Return (x, y) of the center of cell containing provided text 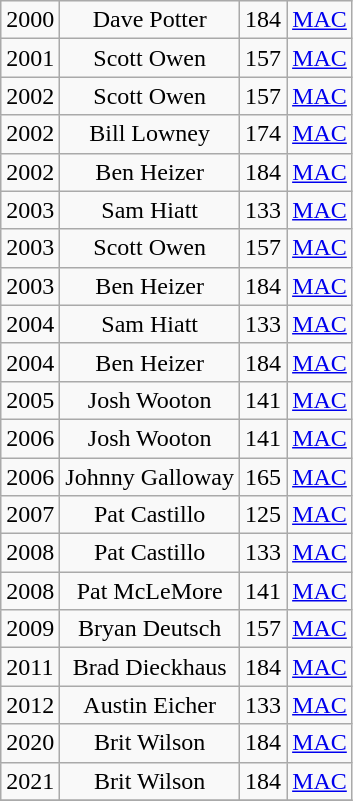
2000 (30, 20)
2020 (30, 743)
2001 (30, 58)
Bryan Deutsch (150, 629)
165 (264, 477)
2007 (30, 515)
2012 (30, 705)
Johnny Galloway (150, 477)
174 (264, 134)
Dave Potter (150, 20)
Pat McLeMore (150, 591)
Austin Eicher (150, 705)
2005 (30, 400)
Brad Dieckhaus (150, 667)
2021 (30, 781)
2009 (30, 629)
Bill Lowney (150, 134)
125 (264, 515)
2011 (30, 667)
